Identify which cell holds the provided text, then report its (x, y) central coordinate. 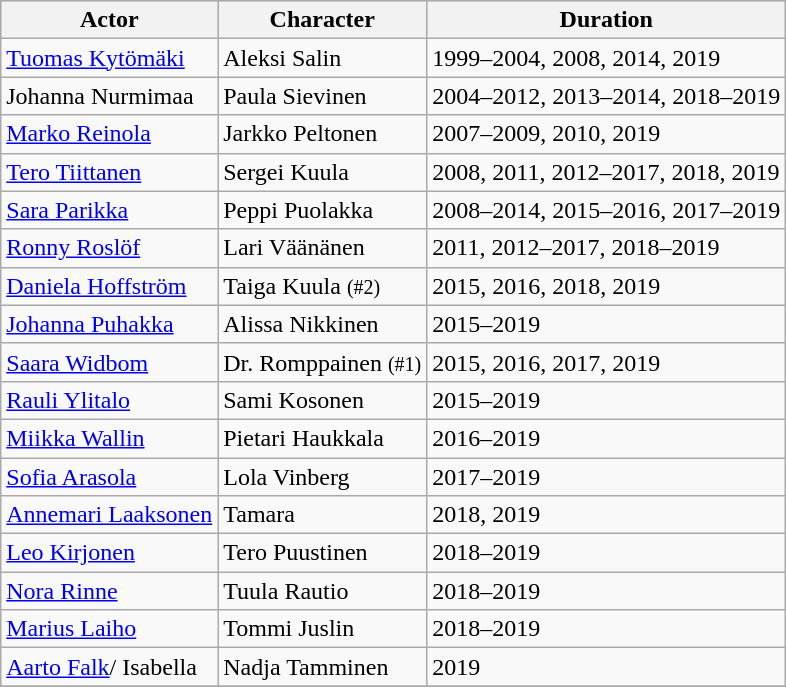
Peppi Puolakka (322, 210)
Tuomas Kytömäki (110, 58)
Nora Rinne (110, 591)
Lola Vinberg (322, 477)
Nadja Tamminen (322, 667)
Sergei Kuula (322, 172)
2007–2009, 2010, 2019 (606, 134)
2008, 2011, 2012–2017, 2018, 2019 (606, 172)
Rauli Ylitalo (110, 400)
2011, 2012–2017, 2018–2019 (606, 248)
2019 (606, 667)
2017–2019 (606, 477)
Marko Reinola (110, 134)
Johanna Puhakka (110, 324)
2016–2019 (606, 438)
Character (322, 20)
Tero Puustinen (322, 553)
Dr. Romppainen (#1) (322, 362)
Aleksi Salin (322, 58)
1999–2004, 2008, 2014, 2019 (606, 58)
Duration (606, 20)
Sami Kosonen (322, 400)
2018, 2019 (606, 515)
Actor (110, 20)
Saara Widbom (110, 362)
Tero Tiittanen (110, 172)
Ronny Roslöf (110, 248)
Miikka Wallin (110, 438)
Pietari Haukkala (322, 438)
Tommi Juslin (322, 629)
Jarkko Peltonen (322, 134)
Sara Parikka (110, 210)
2015, 2016, 2017, 2019 (606, 362)
Annemari Laaksonen (110, 515)
Paula Sievinen (322, 96)
2015, 2016, 2018, 2019 (606, 286)
Tamara (322, 515)
2004–2012, 2013–2014, 2018–2019 (606, 96)
Daniela Hoffström (110, 286)
Tuula Rautio (322, 591)
Leo Kirjonen (110, 553)
Johanna Nurmimaa (110, 96)
Sofia Arasola (110, 477)
Alissa Nikkinen (322, 324)
2008–2014, 2015–2016, 2017–2019 (606, 210)
Aarto Falk/ Isabella (110, 667)
Taiga Kuula (#2) (322, 286)
Lari Väänänen (322, 248)
Marius Laiho (110, 629)
